Pinpoint the cell where the given text exists, returning its [x, y] midpoint coordinate. 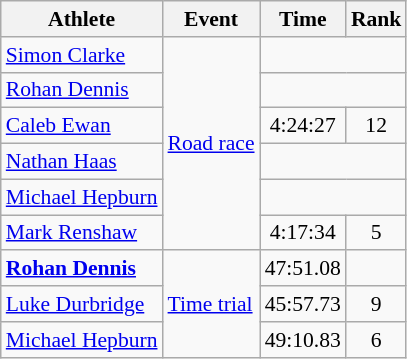
47:51.08 [303, 269]
Luke Durbridge [82, 304]
Athlete [82, 19]
Time [303, 19]
4:17:34 [303, 233]
Simon Clarke [82, 55]
6 [376, 340]
5 [376, 233]
Mark Renshaw [82, 233]
45:57.73 [303, 304]
Road race [212, 144]
Rank [376, 19]
Caleb Ewan [82, 126]
Time trial [212, 304]
Nathan Haas [82, 162]
12 [376, 126]
9 [376, 304]
49:10.83 [303, 340]
4:24:27 [303, 126]
Event [212, 19]
